Return [x, y] of the center of cell containing provided text 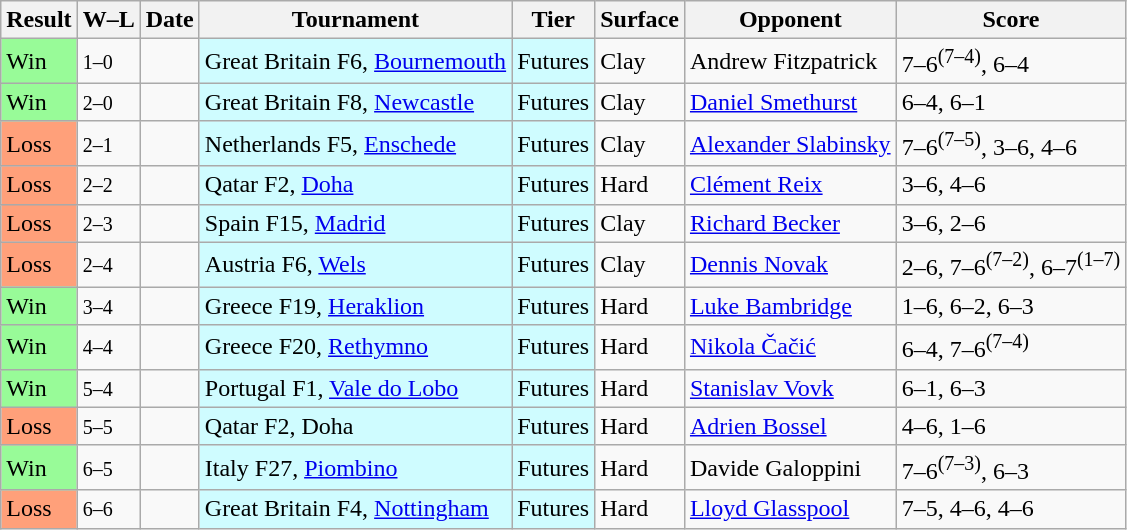
Davide Galoppini [790, 468]
6–6 [108, 509]
W–L [108, 20]
Richard Becker [790, 223]
Austria F6, Wels [355, 264]
Luke Bambridge [790, 306]
Clément Reix [790, 185]
6–5 [108, 468]
Spain F15, Madrid [355, 223]
Greece F19, Heraklion [355, 306]
7–5, 4–6, 4–6 [1011, 509]
Alexander Slabinsky [790, 144]
6–1, 6–3 [1011, 388]
2–4 [108, 264]
Opponent [790, 20]
Great Britain F4, Nottingham [355, 509]
Italy F27, Piombino [355, 468]
3–4 [108, 306]
2–2 [108, 185]
Tier [554, 20]
2–0 [108, 102]
Score [1011, 20]
6–4, 7–6(7–4) [1011, 348]
Andrew Fitzpatrick [790, 62]
Nikola Čačić [790, 348]
3–6, 2–6 [1011, 223]
Daniel Smethurst [790, 102]
Date [170, 20]
Stanislav Vovk [790, 388]
1–6, 6–2, 6–3 [1011, 306]
Tournament [355, 20]
7–6(7–3), 6–3 [1011, 468]
7–6(7–5), 3–6, 4–6 [1011, 144]
Result [39, 20]
4–4 [108, 348]
2–3 [108, 223]
3–6, 4–6 [1011, 185]
Surface [640, 20]
5–4 [108, 388]
Dennis Novak [790, 264]
1–0 [108, 62]
Great Britain F8, Newcastle [355, 102]
Great Britain F6, Bournemouth [355, 62]
Greece F20, Rethymno [355, 348]
Lloyd Glasspool [790, 509]
2–6, 7–6(7–2), 6–7(1–7) [1011, 264]
5–5 [108, 426]
Portugal F1, Vale do Lobo [355, 388]
Netherlands F5, Enschede [355, 144]
6–4, 6–1 [1011, 102]
2–1 [108, 144]
Adrien Bossel [790, 426]
7–6(7–4), 6–4 [1011, 62]
4–6, 1–6 [1011, 426]
